Search for the cell housing the specified text and yield its [x, y] center coordinate. 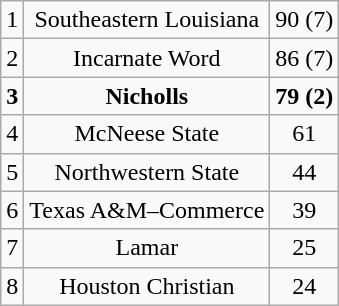
24 [304, 286]
Incarnate Word [147, 58]
79 (2) [304, 96]
Houston Christian [147, 286]
4 [12, 134]
25 [304, 248]
5 [12, 172]
44 [304, 172]
1 [12, 20]
2 [12, 58]
39 [304, 210]
Southeastern Louisiana [147, 20]
8 [12, 286]
6 [12, 210]
7 [12, 248]
3 [12, 96]
Northwestern State [147, 172]
90 (7) [304, 20]
Nicholls [147, 96]
Texas A&M–Commerce [147, 210]
86 (7) [304, 58]
McNeese State [147, 134]
61 [304, 134]
Lamar [147, 248]
